Output the [x, y] coordinate of the center of the cell containing the given text.  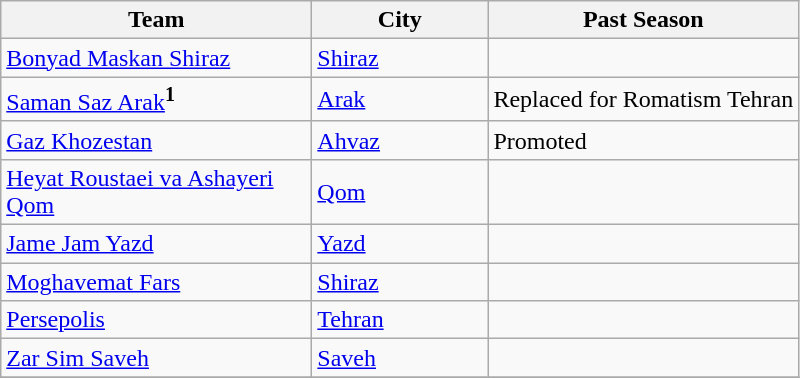
Yazd [400, 244]
Gaz Khozestan [156, 140]
Persepolis [156, 320]
Replaced for Romatism Tehran [644, 100]
Promoted [644, 140]
Jame Jam Yazd [156, 244]
Arak [400, 100]
Qom [400, 192]
Zar Sim Saveh [156, 358]
Tehran [400, 320]
Past Season [644, 20]
Bonyad Maskan Shiraz [156, 58]
Heyat Roustaei va Ashayeri Qom [156, 192]
Saveh [400, 358]
City [400, 20]
Team [156, 20]
Ahvaz [400, 140]
Moghavemat Fars [156, 282]
Saman Saz Arak1 [156, 100]
